Locate the cell with the specified text and output its [X, Y] center coordinate. 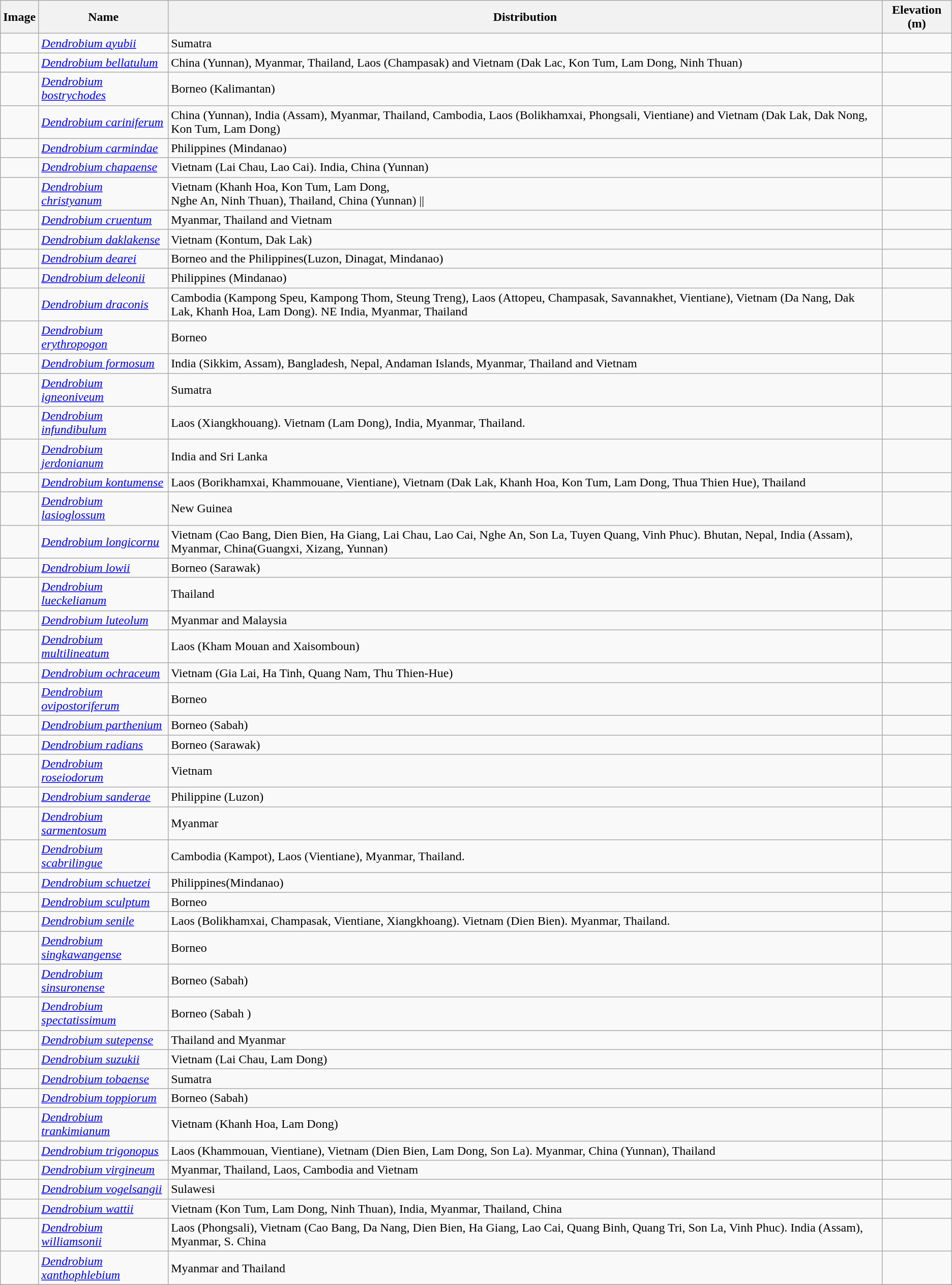
Dendrobium sarmentosum [104, 823]
Vietnam (Khanh Hoa, Lam Dong) [525, 1124]
Dendrobium williamsonii [104, 1235]
Dendrobium jerdonianum [104, 456]
Laos (Xiangkhouang). Vietnam (Lam Dong), India, Myanmar, Thailand. [525, 423]
Elevation (m) [916, 17]
Sulawesi [525, 1189]
Dendrobium longicornu [104, 541]
Vietnam (Gia Lai, Ha Tinh, Quang Nam, Thu Thien-Hue) [525, 673]
Dendrobium luteolum [104, 620]
Name [104, 17]
New Guinea [525, 509]
Philippine (Luzon) [525, 797]
Laos (Bolikhamxai, Champasak, Vientiane, Xiangkhoang). Vietnam (Dien Bien). Myanmar, Thailand. [525, 921]
Dendrobium igneoniveum [104, 390]
Dendrobium scabrilingue [104, 857]
Dendrobium spectatissimum [104, 1013]
Vietnam (Lai Chau, Lao Cai). India, China (Yunnan) [525, 167]
Dendrobium infundibulum [104, 423]
Dendrobium roseiodorum [104, 771]
India and Sri Lanka [525, 456]
Dendrobium christyanum [104, 193]
Borneo and the Philippines(Luzon, Dinagat, Mindanao) [525, 258]
Vietnam (Khanh Hoa, Kon Tum, Lam Dong,Nghe An, Ninh Thuan), Thailand, China (Yunnan) || [525, 193]
Dendrobium vogelsangii [104, 1189]
Dendrobium xanthophlebium [104, 1268]
Dendrobium carmindae [104, 148]
Vietnam [525, 771]
Dendrobium sinsuronense [104, 981]
Dendrobium parthenium [104, 725]
Myanmar and Thailand [525, 1268]
Dendrobium formosum [104, 364]
Thailand [525, 594]
Dendrobium bellatulum [104, 63]
Myanmar, Thailand and Vietnam [525, 220]
Vietnam (Lai Chau, Lam Dong) [525, 1059]
Dendrobium deleonii [104, 278]
Myanmar and Malaysia [525, 620]
Dendrobium bostrychodes [104, 89]
Dendrobium dearei [104, 258]
Dendrobium lueckelianum [104, 594]
Dendrobium trigonopus [104, 1150]
Cambodia (Kampot), Laos (Vientiane), Myanmar, Thailand. [525, 857]
China (Yunnan), Myanmar, Thailand, Laos (Champasak) and Vietnam (Dak Lac, Kon Tum, Lam Dong, Ninh Thuan) [525, 63]
Dendrobium radians [104, 744]
Philippines(Mindanao) [525, 883]
Dendrobium singkawangense [104, 947]
Vietnam (Kon Tum, Lam Dong, Ninh Thuan), India, Myanmar, Thailand, China [525, 1209]
Dendrobium chapaense [104, 167]
Dendrobium lasioglossum [104, 509]
Dendrobium ovipostoriferum [104, 699]
Dendrobium ayubii [104, 43]
Myanmar [525, 823]
Dendrobium ochraceum [104, 673]
Dendrobium sculptum [104, 902]
Dendrobium suzukii [104, 1059]
Dendrobium lowii [104, 568]
Dendrobium toppiorum [104, 1098]
Dendrobium schuetzei [104, 883]
Dendrobium erythropogon [104, 338]
Borneo (Sabah ) [525, 1013]
Dendrobium wattii [104, 1209]
Image [19, 17]
Dendrobium sutepense [104, 1040]
Borneo (Kalimantan) [525, 89]
Dendrobium draconis [104, 304]
Distribution [525, 17]
Dendrobium tobaense [104, 1078]
Vietnam (Kontum, Dak Lak) [525, 239]
Laos (Kham Mouan and Xaisomboun) [525, 646]
Laos (Khammouan, Vientiane), Vietnam (Dien Bien, Lam Dong, Son La). Myanmar, China (Yunnan), Thailand [525, 1150]
Dendrobium trankimianum [104, 1124]
Dendrobium daklakense [104, 239]
Dendrobium cruentum [104, 220]
Dendrobium senile [104, 921]
Dendrobium cariniferum [104, 122]
Dendrobium multilineatum [104, 646]
India (Sikkim, Assam), Bangladesh, Nepal, Andaman Islands, Myanmar, Thailand and Vietnam [525, 364]
Dendrobium kontumense [104, 482]
Laos (Borikhamxai, Khammouane, Vientiane), Vietnam (Dak Lak, Khanh Hoa, Kon Tum, Lam Dong, Thua Thien Hue), Thailand [525, 482]
Dendrobium sanderae [104, 797]
Thailand and Myanmar [525, 1040]
Myanmar, Thailand, Laos, Cambodia and Vietnam [525, 1170]
Dendrobium virgineum [104, 1170]
